Output the [x, y] coordinate of the center of the cell containing the given text.  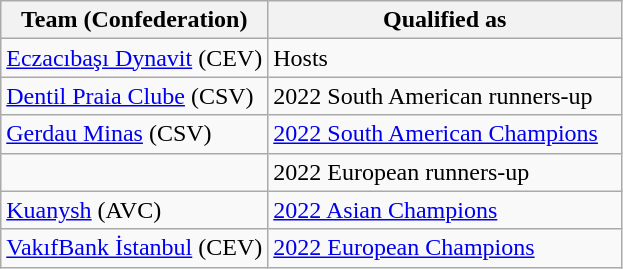
2022 European runners-up [445, 172]
Eczacıbaşı Dynavit (CEV) [134, 58]
VakıfBank İstanbul (CEV) [134, 248]
Gerdau Minas (CSV) [134, 134]
Qualified as [445, 20]
Team (Confederation) [134, 20]
Hosts [445, 58]
2022 South American Champions [445, 134]
2022 South American runners-up [445, 96]
2022 Asian Champions [445, 210]
Dentil Praia Clube (CSV) [134, 96]
Kuanysh (AVC) [134, 210]
2022 European Champions [445, 248]
